Output the [x, y] coordinate of the center of the cell containing the given text.  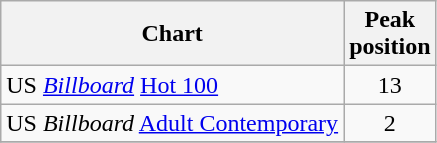
US Billboard Hot 100 [172, 85]
13 [390, 85]
US Billboard Adult Contemporary [172, 123]
Peakposition [390, 34]
2 [390, 123]
Chart [172, 34]
